From the cell containing the given text, extract its center point as [X, Y] coordinate. 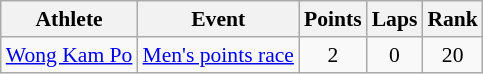
0 [395, 55]
Laps [395, 19]
Men's points race [218, 55]
Points [333, 19]
Athlete [70, 19]
2 [333, 55]
20 [452, 55]
Rank [452, 19]
Wong Kam Po [70, 55]
Event [218, 19]
